Locate the cell with the specified text and output its (X, Y) center coordinate. 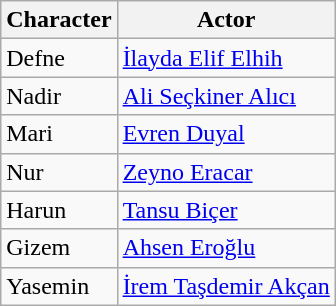
İlayda Elif Elhih (226, 58)
Ahsen Eroğlu (226, 248)
Harun (59, 210)
Mari (59, 134)
Zeyno Eracar (226, 172)
Defne (59, 58)
Nadir (59, 96)
İrem Taşdemir Akçan (226, 286)
Ali Seçkiner Alıcı (226, 96)
Nur (59, 172)
Character (59, 20)
Tansu Biçer (226, 210)
Gizem (59, 248)
Evren Duyal (226, 134)
Yasemin (59, 286)
Actor (226, 20)
